Find where the given text appears and provide that cell's center as (X, Y) coordinate. 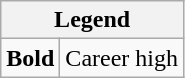
Legend (92, 20)
Bold (30, 58)
Career high (122, 58)
